Identify which cell holds the provided text, then report its (x, y) central coordinate. 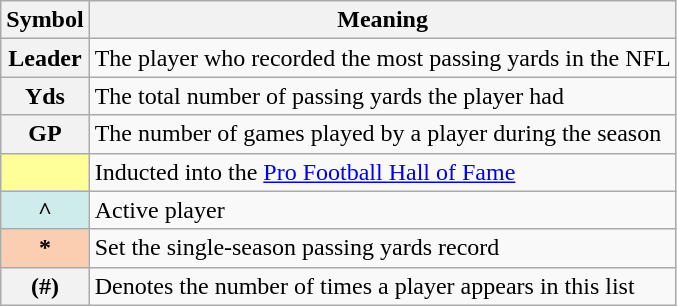
Leader (45, 58)
^ (45, 210)
(#) (45, 286)
Inducted into the Pro Football Hall of Fame (382, 172)
Denotes the number of times a player appears in this list (382, 286)
The total number of passing yards the player had (382, 96)
The player who recorded the most passing yards in the NFL (382, 58)
Active player (382, 210)
Symbol (45, 20)
The number of games played by a player during the season (382, 134)
GP (45, 134)
Set the single-season passing yards record (382, 248)
* (45, 248)
Yds (45, 96)
Meaning (382, 20)
